Capture the cell that displays the provided text and extract its [X, Y] central coordinate. 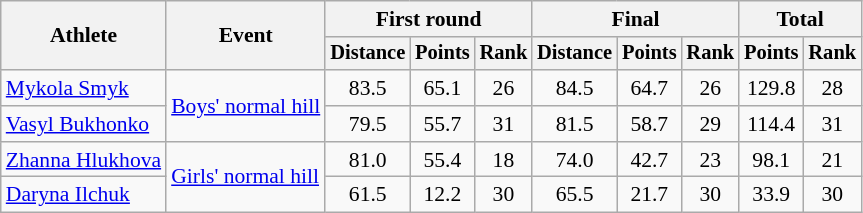
21 [832, 160]
58.7 [649, 124]
98.1 [771, 160]
81.5 [574, 124]
28 [832, 88]
18 [504, 160]
Athlete [84, 36]
81.0 [368, 160]
Event [246, 36]
12.2 [442, 195]
33.9 [771, 195]
Boys' normal hill [246, 106]
Mykola Smyk [84, 88]
74.0 [574, 160]
79.5 [368, 124]
Final [636, 19]
42.7 [649, 160]
61.5 [368, 195]
21.7 [649, 195]
29 [710, 124]
Zhanna Hlukhova [84, 160]
Daryna Ilchuk [84, 195]
Vasyl Bukhonko [84, 124]
23 [710, 160]
65.5 [574, 195]
First round [428, 19]
55.7 [442, 124]
83.5 [368, 88]
65.1 [442, 88]
129.8 [771, 88]
84.5 [574, 88]
114.4 [771, 124]
64.7 [649, 88]
Girls' normal hill [246, 178]
55.4 [442, 160]
Total [800, 19]
